Capture the cell that displays the provided text and extract its (X, Y) central coordinate. 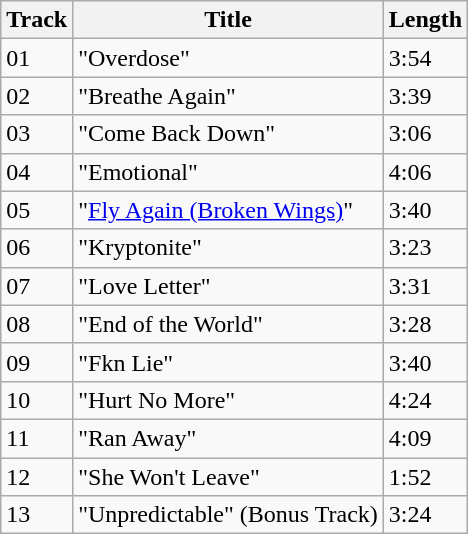
"Kryptonite" (228, 248)
3:54 (425, 58)
"Hurt No More" (228, 400)
"Ran Away" (228, 438)
01 (37, 58)
Track (37, 20)
3:28 (425, 324)
4:06 (425, 172)
3:24 (425, 515)
07 (37, 286)
"End of the World" (228, 324)
10 (37, 400)
4:09 (425, 438)
"Breathe Again" (228, 96)
03 (37, 134)
08 (37, 324)
"Overdose" (228, 58)
"Fkn Lie" (228, 362)
11 (37, 438)
"Come Back Down" (228, 134)
3:31 (425, 286)
3:39 (425, 96)
"She Won't Leave" (228, 477)
02 (37, 96)
"Love Letter" (228, 286)
05 (37, 210)
Title (228, 20)
"Unpredictable" (Bonus Track) (228, 515)
13 (37, 515)
09 (37, 362)
4:24 (425, 400)
1:52 (425, 477)
06 (37, 248)
Length (425, 20)
04 (37, 172)
3:06 (425, 134)
"Emotional" (228, 172)
3:23 (425, 248)
"Fly Again (Broken Wings)" (228, 210)
12 (37, 477)
